Extract the [X, Y] coordinate from the center of the cell holding the provided text.  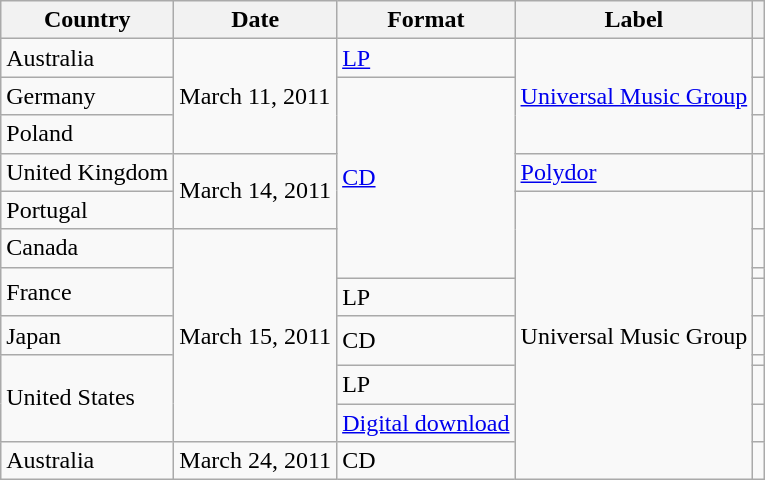
Label [634, 20]
March 15, 2011 [256, 335]
Format [426, 20]
Digital download [426, 423]
Japan [88, 335]
Country [88, 20]
Canada [88, 248]
France [88, 292]
March 24, 2011 [256, 461]
Date [256, 20]
Portugal [88, 210]
Germany [88, 96]
March 11, 2011 [256, 96]
United Kingdom [88, 172]
Poland [88, 134]
Polydor [634, 172]
March 14, 2011 [256, 191]
United States [88, 398]
